Search for the cell housing the specified text and yield its [X, Y] center coordinate. 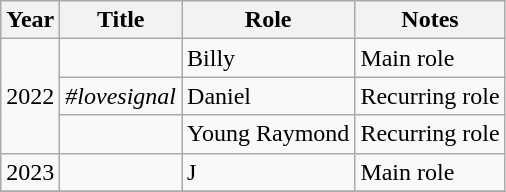
2023 [30, 172]
Year [30, 20]
#lovesignal [121, 96]
Role [268, 20]
Notes [430, 20]
2022 [30, 96]
Daniel [268, 96]
J [268, 172]
Title [121, 20]
Young Raymond [268, 134]
Billy [268, 58]
